Detect which cell encompasses the target text, then output its [X, Y] center coordinate. 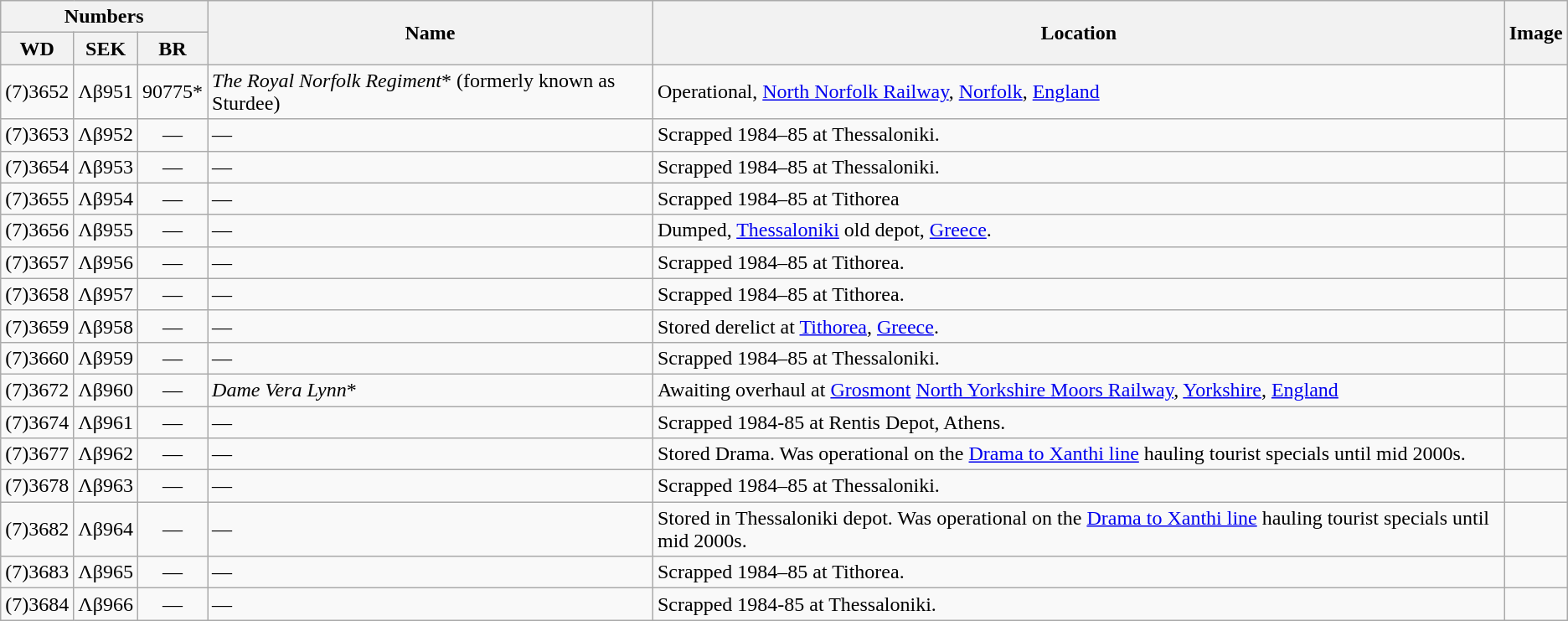
Stored derelict at Tithorea, Greece. [1079, 326]
Λβ963 [106, 486]
(7)3657 [37, 262]
(7)3678 [37, 486]
SEK [106, 49]
Dumped, Thessaloniki old depot, Greece. [1079, 230]
Λβ961 [106, 422]
Λβ953 [106, 167]
Λβ958 [106, 326]
Λβ960 [106, 390]
Λβ957 [106, 294]
Image [1536, 33]
(7)3682 [37, 530]
(7)3683 [37, 572]
Name [431, 33]
90775* [173, 92]
(7)3677 [37, 454]
Stored in Thessaloniki depot. Was operational on the Drama to Xanthi line hauling tourist specials until mid 2000s. [1079, 530]
Operational, North Norfolk Railway, Norfolk, England [1079, 92]
Λβ959 [106, 358]
Numbers [104, 17]
Scrapped 1984-85 at Thessaloniki. [1079, 604]
(7)3655 [37, 199]
(7)3653 [37, 135]
Location [1079, 33]
Λβ955 [106, 230]
(7)3656 [37, 230]
Λβ965 [106, 572]
Dame Vera Lynn* [431, 390]
BR [173, 49]
Λβ952 [106, 135]
Λβ966 [106, 604]
(7)3672 [37, 390]
WD [37, 49]
(7)3660 [37, 358]
(7)3659 [37, 326]
Λβ956 [106, 262]
Λβ962 [106, 454]
(7)3684 [37, 604]
The Royal Norfolk Regiment* (formerly known as Sturdee) [431, 92]
(7)3658 [37, 294]
Stored Drama. Was operational on the Drama to Xanthi line hauling tourist specials until mid 2000s. [1079, 454]
(7)3654 [37, 167]
Scrapped 1984-85 at Rentis Depot, Athens. [1079, 422]
Λβ954 [106, 199]
(7)3652 [37, 92]
Λβ951 [106, 92]
Awaiting overhaul at Grosmont North Yorkshire Moors Railway, Yorkshire, England [1079, 390]
(7)3674 [37, 422]
Λβ964 [106, 530]
Scrapped 1984–85 at Tithorea [1079, 199]
